Return (X, Y) of the center of cell containing provided text 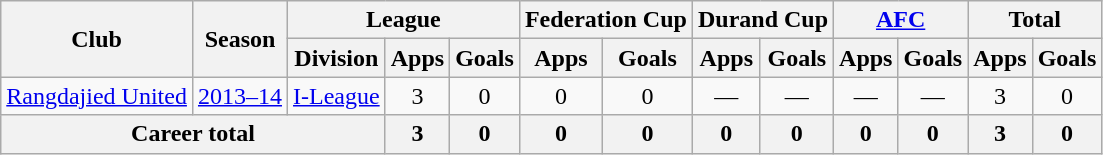
Club (97, 39)
AFC (901, 20)
Rangdajied United (97, 96)
Federation Cup (606, 20)
Career total (193, 134)
Total (1035, 20)
I-League (337, 96)
Division (337, 58)
2013–14 (240, 96)
Durand Cup (762, 20)
League (404, 20)
Season (240, 39)
